Search for the cell housing the specified text and yield its (X, Y) center coordinate. 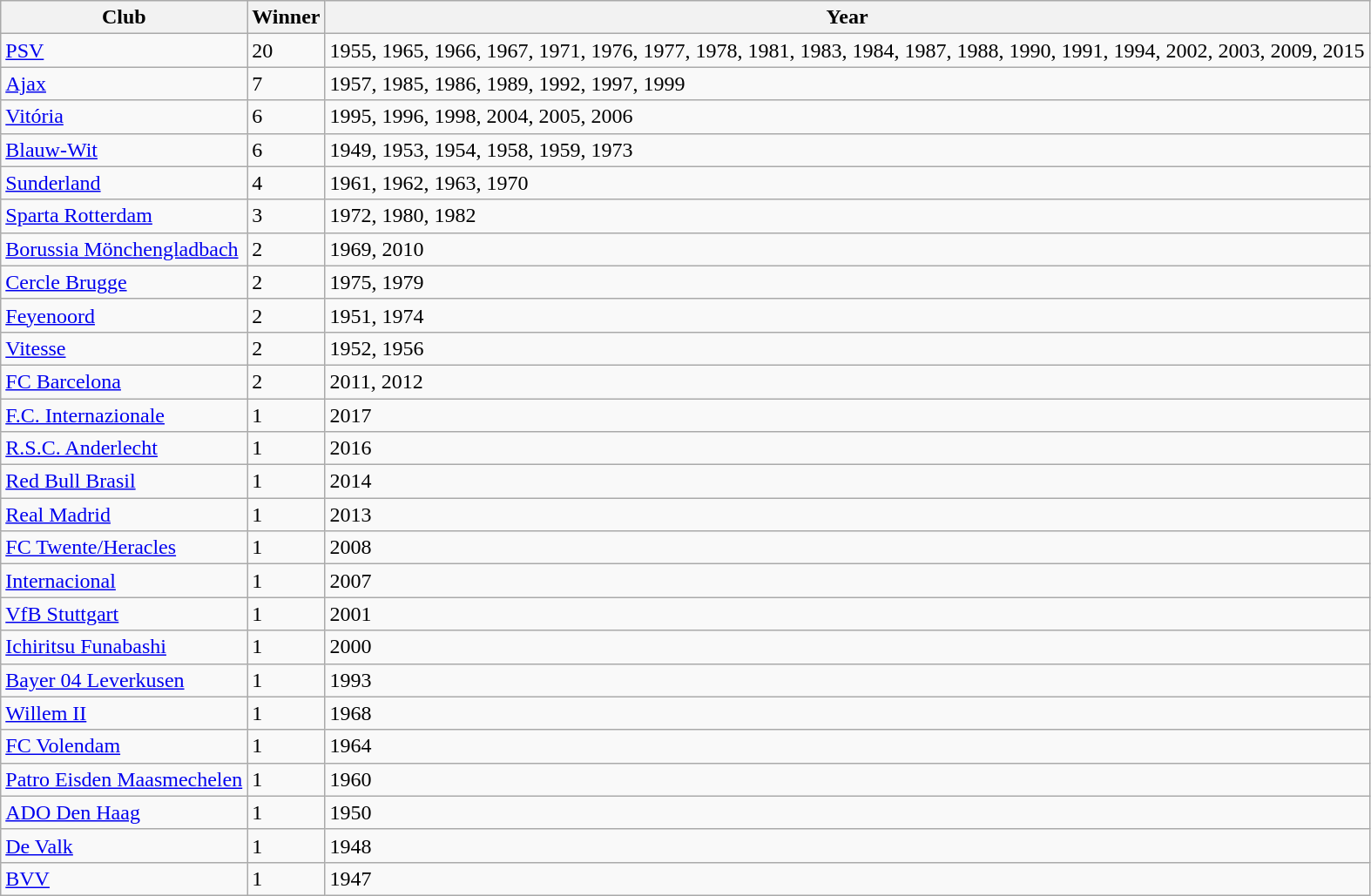
Sparta Rotterdam (124, 216)
7 (286, 84)
Real Madrid (124, 515)
Ajax (124, 84)
Winner (286, 17)
4 (286, 183)
20 (286, 51)
Borussia Mönchengladbach (124, 249)
1950 (847, 812)
1968 (847, 713)
1952, 1956 (847, 348)
Red Bull Brasil (124, 482)
Feyenoord (124, 315)
2016 (847, 448)
1975, 1979 (847, 282)
Club (124, 17)
2013 (847, 515)
Internacional (124, 581)
Vitesse (124, 348)
F.C. Internazionale (124, 415)
1995, 1996, 1998, 2004, 2005, 2006 (847, 117)
Blauw-Wit (124, 150)
FC Twente/Heracles (124, 548)
1948 (847, 845)
De Valk (124, 845)
1955, 1965, 1966, 1967, 1971, 1976, 1977, 1978, 1981, 1983, 1984, 1987, 1988, 1990, 1991, 1994, 2002, 2003, 2009, 2015 (847, 51)
FC Barcelona (124, 381)
Ichiritsu Funabashi (124, 647)
1960 (847, 779)
2008 (847, 548)
Bayer 04 Leverkusen (124, 680)
1947 (847, 879)
Cercle Brugge (124, 282)
2007 (847, 581)
R.S.C. Anderlecht (124, 448)
Willem II (124, 713)
2000 (847, 647)
1993 (847, 680)
1972, 1980, 1982 (847, 216)
Year (847, 17)
1957, 1985, 1986, 1989, 1992, 1997, 1999 (847, 84)
3 (286, 216)
1951, 1974 (847, 315)
2011, 2012 (847, 381)
PSV (124, 51)
Patro Eisden Maasmechelen (124, 779)
2001 (847, 614)
2017 (847, 415)
1969, 2010 (847, 249)
ADO Den Haag (124, 812)
FC Volendam (124, 746)
1964 (847, 746)
2014 (847, 482)
1949, 1953, 1954, 1958, 1959, 1973 (847, 150)
BVV (124, 879)
VfB Stuttgart (124, 614)
Vitória (124, 117)
Sunderland (124, 183)
1961, 1962, 1963, 1970 (847, 183)
